Provide the [x, y] coordinate of the cell's center where the given text is located.  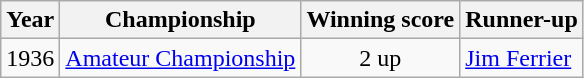
Winning score [380, 20]
1936 [30, 58]
Championship [180, 20]
Year [30, 20]
Runner-up [522, 20]
Jim Ferrier [522, 58]
2 up [380, 58]
Amateur Championship [180, 58]
